Locate the cell with the specified text and output its (X, Y) center coordinate. 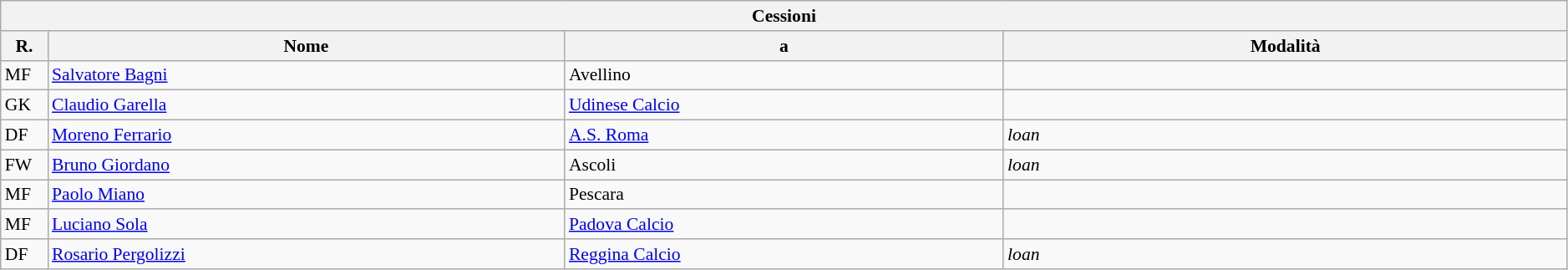
GK (24, 105)
a (784, 46)
Padova Calcio (784, 225)
Salvatore Bagni (306, 75)
FW (24, 165)
Claudio Garella (306, 105)
Nome (306, 46)
Pescara (784, 195)
Bruno Giordano (306, 165)
Moreno Ferrario (306, 135)
Reggina Calcio (784, 254)
A.S. Roma (784, 135)
Udinese Calcio (784, 105)
Modalità (1285, 46)
Avellino (784, 75)
Cessioni (784, 16)
Ascoli (784, 165)
Paolo Miano (306, 195)
Rosario Pergolizzi (306, 254)
Luciano Sola (306, 225)
R. (24, 46)
